Capture the cell that displays the provided text and extract its [X, Y] central coordinate. 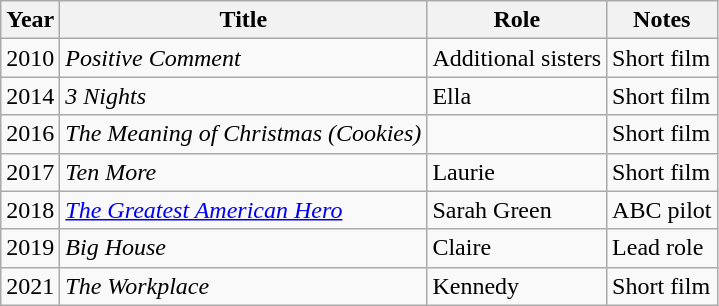
2017 [30, 172]
Kennedy [517, 286]
Role [517, 20]
2018 [30, 210]
Notes [662, 20]
2014 [30, 96]
Lead role [662, 248]
2019 [30, 248]
Year [30, 20]
The Workplace [244, 286]
Ella [517, 96]
Claire [517, 248]
ABC pilot [662, 210]
Additional sisters [517, 58]
3 Nights [244, 96]
The Meaning of Christmas (Cookies) [244, 134]
2010 [30, 58]
Positive Comment [244, 58]
Title [244, 20]
2021 [30, 286]
The Greatest American Hero [244, 210]
Sarah Green [517, 210]
2016 [30, 134]
Big House [244, 248]
Ten More [244, 172]
Laurie [517, 172]
